Extract the (X, Y) coordinate from the center of the cell holding the provided text.  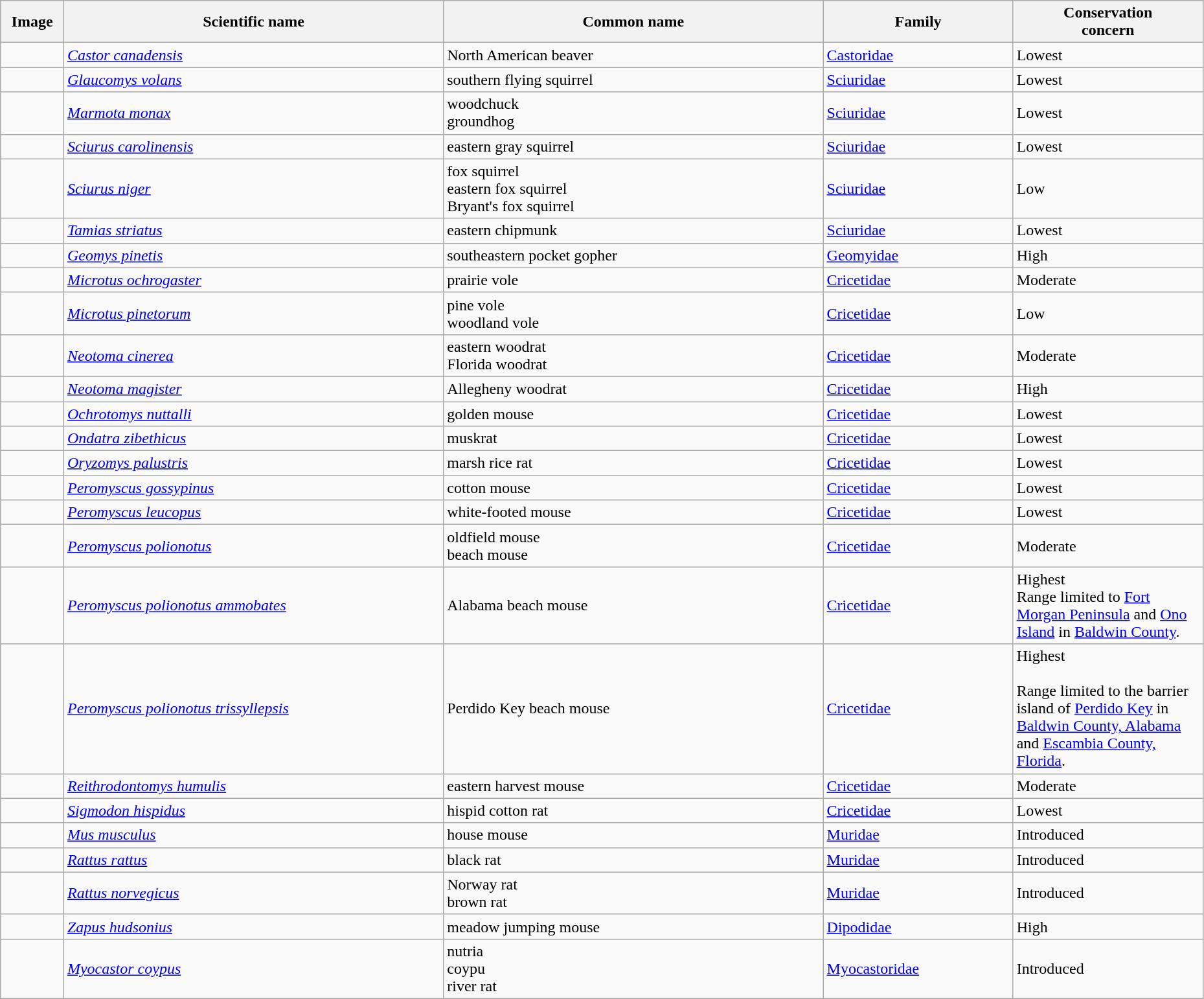
Microtus pinetorum (253, 314)
Reithrodontomys humulis (253, 786)
nutriacoypuriver rat (633, 969)
muskrat (633, 439)
Myocastoridae (918, 969)
Geomyidae (918, 255)
Tamias striatus (253, 231)
Neotoma cinerea (253, 355)
marsh rice rat (633, 463)
prairie vole (633, 280)
black rat (633, 860)
woodchuckgroundhog (633, 113)
pine volewoodland vole (633, 314)
Marmota monax (253, 113)
Sigmodon hispidus (253, 810)
Myocastor coypus (253, 969)
southeastern pocket gopher (633, 255)
cotton mouse (633, 488)
golden mouse (633, 414)
hispid cotton rat (633, 810)
Peromyscus leucopus (253, 512)
house mouse (633, 835)
Sciurus carolinensis (253, 146)
Neotoma magister (253, 389)
eastern harvest mouse (633, 786)
Peromyscus polionotus (253, 545)
Peromyscus gossypinus (253, 488)
Ochrotomys nuttalli (253, 414)
Sciurus niger (253, 189)
eastern chipmunk (633, 231)
Glaucomys volans (253, 80)
Allegheny woodrat (633, 389)
Rattus norvegicus (253, 893)
Zapus hudsonius (253, 926)
eastern gray squirrel (633, 146)
Dipodidae (918, 926)
Scientific name (253, 22)
Oryzomys palustris (253, 463)
Perdido Key beach mouse (633, 709)
Conservationconcern (1107, 22)
Microtus ochrogaster (253, 280)
Peromyscus polionotus trissyllepsis (253, 709)
Norway ratbrown rat (633, 893)
Alabama beach mouse (633, 605)
Mus musculus (253, 835)
fox squirreleastern fox squirrelBryant's fox squirrel (633, 189)
North American beaver (633, 55)
HighestRange limited to Fort Morgan Peninsula and Ono Island in Baldwin County. (1107, 605)
Peromyscus polionotus ammobates (253, 605)
Castoridae (918, 55)
southern flying squirrel (633, 80)
Castor canadensis (253, 55)
white-footed mouse (633, 512)
Family (918, 22)
Image (32, 22)
Ondatra zibethicus (253, 439)
Geomys pinetis (253, 255)
HighestRange limited to the barrier island of Perdido Key in Baldwin County, Alabama and Escambia County, Florida. (1107, 709)
oldfield mousebeach mouse (633, 545)
Rattus rattus (253, 860)
eastern woodratFlorida woodrat (633, 355)
Common name (633, 22)
meadow jumping mouse (633, 926)
